Find where the given text appears and provide that cell's center as (X, Y) coordinate. 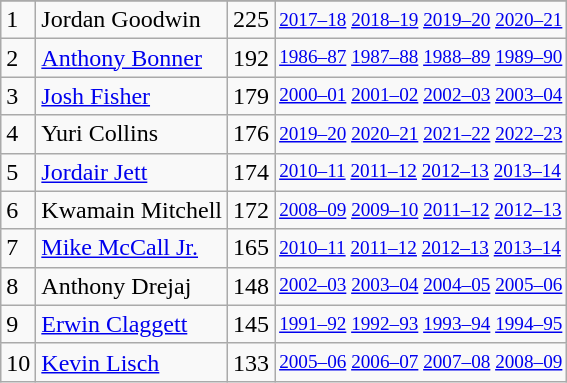
2019–20 2020–21 2021–22 2022–23 (421, 134)
148 (252, 286)
6 (18, 210)
Jordair Jett (132, 172)
145 (252, 324)
Yuri Collins (132, 134)
1 (18, 20)
1991–92 1992–93 1993–94 1994–95 (421, 324)
7 (18, 248)
2008–09 2009–10 2011–12 2012–13 (421, 210)
Mike McCall Jr. (132, 248)
5 (18, 172)
192 (252, 58)
Jordan Goodwin (132, 20)
174 (252, 172)
172 (252, 210)
8 (18, 286)
Anthony Bonner (132, 58)
133 (252, 362)
4 (18, 134)
165 (252, 248)
Kwamain Mitchell (132, 210)
Anthony Drejaj (132, 286)
176 (252, 134)
1986–87 1987–88 1988–89 1989–90 (421, 58)
9 (18, 324)
225 (252, 20)
Josh Fisher (132, 96)
3 (18, 96)
2 (18, 58)
2017–18 2018–19 2019–20 2020–21 (421, 20)
10 (18, 362)
Erwin Claggett (132, 324)
2000–01 2001–02 2002–03 2003–04 (421, 96)
Kevin Lisch (132, 362)
2002–03 2003–04 2004–05 2005–06 (421, 286)
179 (252, 96)
2005–06 2006–07 2007–08 2008–09 (421, 362)
